Find where the given text appears and provide that cell's center as [x, y] coordinate. 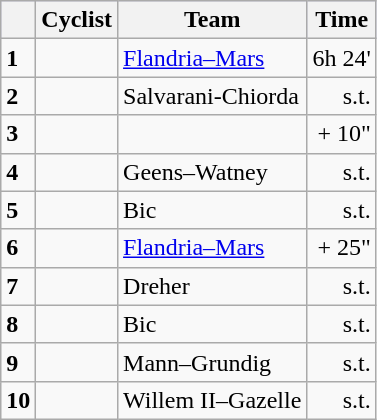
7 [18, 286]
Cyclist [77, 20]
2 [18, 96]
6 [18, 248]
3 [18, 134]
+ 25" [342, 248]
Time [342, 20]
10 [18, 400]
Mann–Grundig [212, 362]
Geens–Watney [212, 172]
6h 24' [342, 58]
4 [18, 172]
Willem II–Gazelle [212, 400]
Team [212, 20]
Dreher [212, 286]
+ 10" [342, 134]
5 [18, 210]
9 [18, 362]
Salvarani-Chiorda [212, 96]
8 [18, 324]
1 [18, 58]
